Capture the cell that displays the provided text and extract its [x, y] central coordinate. 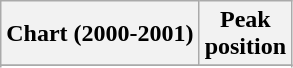
Peakposition [245, 34]
Chart (2000-2001) [100, 34]
